For the text-containing cell, return its midpoint in [x, y] coordinate format. 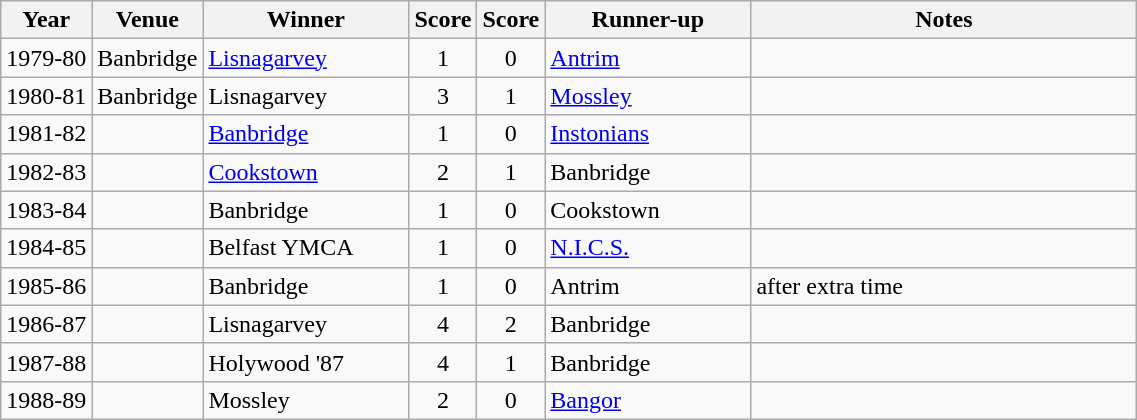
Bangor [648, 400]
Belfast YMCA [306, 248]
1984-85 [46, 248]
1986-87 [46, 324]
1979-80 [46, 58]
3 [443, 96]
1981-82 [46, 134]
Runner-up [648, 20]
after extra time [944, 286]
Venue [148, 20]
Instonians [648, 134]
1988-89 [46, 400]
N.I.C.S. [648, 248]
Winner [306, 20]
Holywood '87 [306, 362]
Year [46, 20]
1980-81 [46, 96]
1985-86 [46, 286]
1982-83 [46, 172]
1987-88 [46, 362]
1983-84 [46, 210]
Notes [944, 20]
